Provide the (X, Y) coordinate of the cell's center where the given text is located.  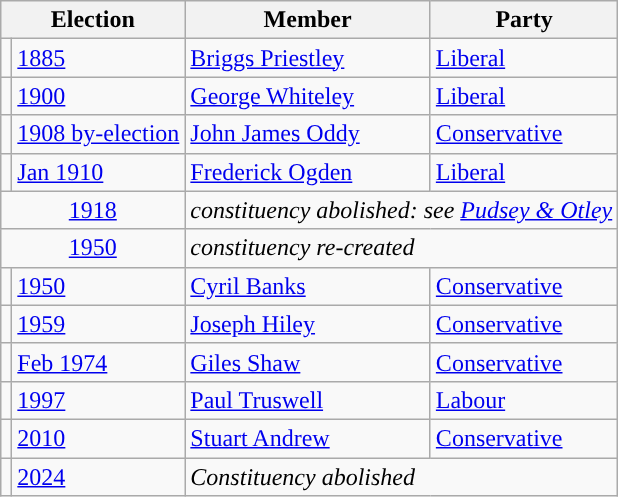
2010 (98, 438)
Briggs Priestley (308, 58)
Party (524, 20)
Stuart Andrew (308, 438)
Jan 1910 (98, 172)
Paul Truswell (308, 400)
2024 (98, 477)
Election (93, 20)
constituency abolished: see Pudsey & Otley (402, 210)
John James Oddy (308, 134)
1885 (98, 58)
1918 (93, 210)
Constituency abolished (402, 477)
Joseph Hiley (308, 324)
Frederick Ogden (308, 172)
Labour (524, 400)
1900 (98, 96)
Giles Shaw (308, 362)
constituency re-created (402, 248)
Member (308, 20)
1959 (98, 324)
Cyril Banks (308, 286)
1997 (98, 400)
George Whiteley (308, 96)
Feb 1974 (98, 362)
1908 by-election (98, 134)
